Locate the cell with the specified text and output its [X, Y] center coordinate. 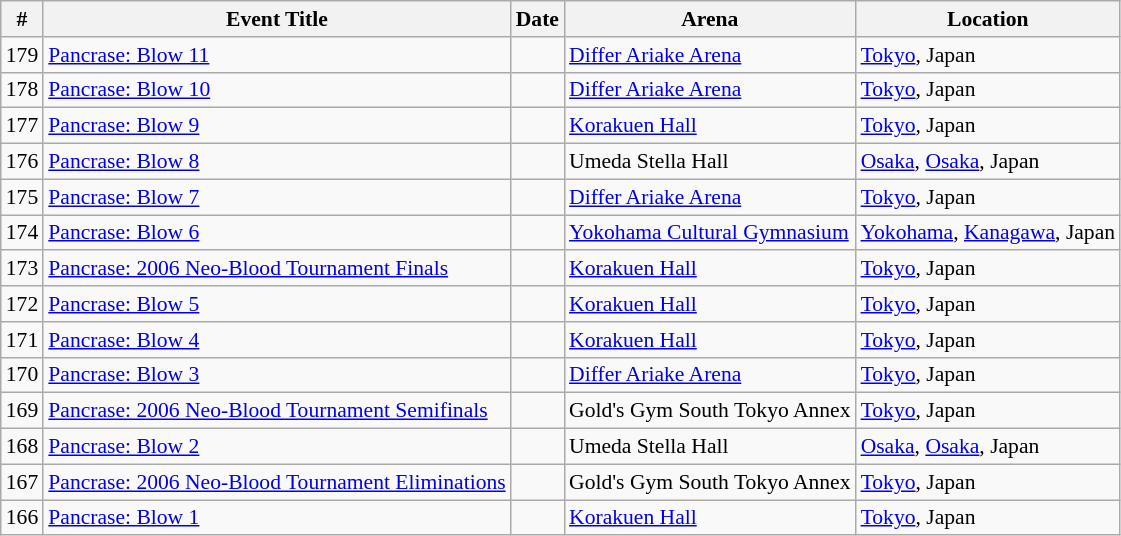
178 [22, 90]
179 [22, 55]
# [22, 19]
Pancrase: 2006 Neo-Blood Tournament Semifinals [276, 411]
167 [22, 482]
Pancrase: Blow 5 [276, 304]
Pancrase: Blow 4 [276, 340]
173 [22, 269]
Location [988, 19]
169 [22, 411]
170 [22, 375]
172 [22, 304]
Arena [710, 19]
Pancrase: Blow 7 [276, 197]
Pancrase: Blow 10 [276, 90]
Pancrase: 2006 Neo-Blood Tournament Finals [276, 269]
171 [22, 340]
Pancrase: Blow 8 [276, 162]
Yokohama Cultural Gymnasium [710, 233]
Pancrase: 2006 Neo-Blood Tournament Eliminations [276, 482]
Yokohama, Kanagawa, Japan [988, 233]
Date [538, 19]
Pancrase: Blow 3 [276, 375]
177 [22, 126]
Pancrase: Blow 6 [276, 233]
Pancrase: Blow 11 [276, 55]
166 [22, 518]
174 [22, 233]
175 [22, 197]
176 [22, 162]
Pancrase: Blow 9 [276, 126]
Pancrase: Blow 1 [276, 518]
168 [22, 447]
Pancrase: Blow 2 [276, 447]
Event Title [276, 19]
